For the text-containing cell, return its midpoint in (X, Y) coordinate format. 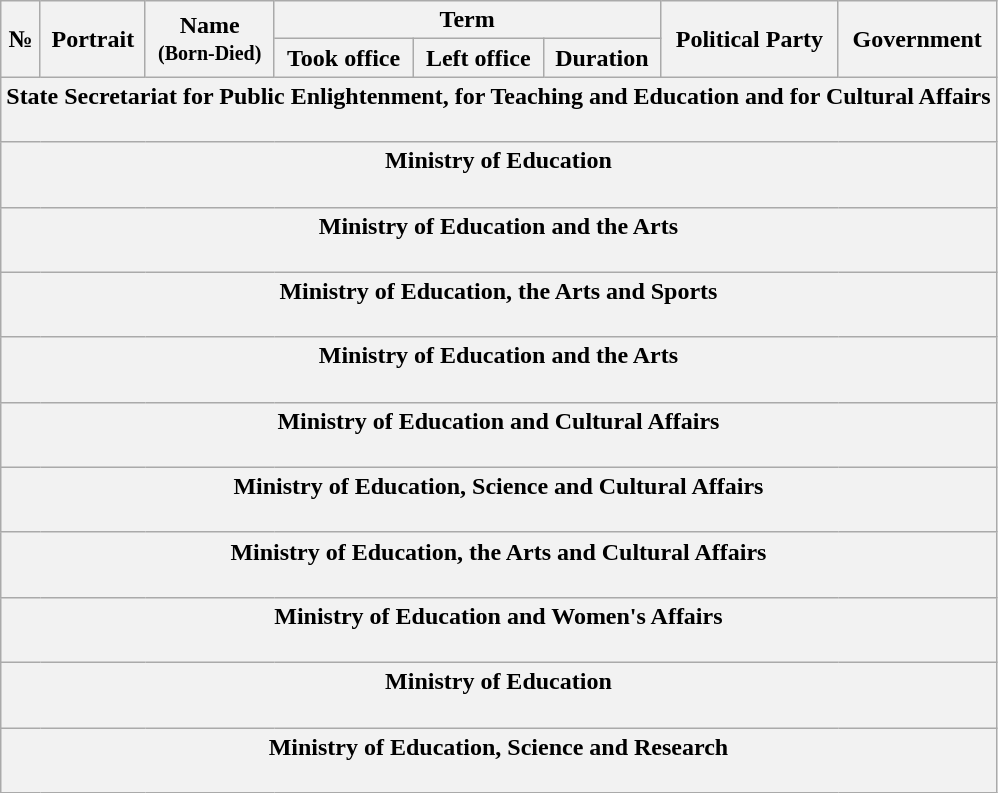
Duration (602, 58)
Government (917, 39)
Took office (344, 58)
№ (20, 39)
Ministry of Education and Women's Affairs (498, 630)
State Secretariat for Public Enlightenment, for Teaching and Education and for Cultural Affairs (498, 110)
Ministry of Education, the Arts and Sports (498, 304)
Ministry of Education, Science and Research (498, 760)
Left office (478, 58)
Ministry of Education, the Arts and Cultural Affairs (498, 564)
Term (468, 20)
Ministry of Education, Science and Cultural Affairs (498, 500)
Name(Born-Died) (209, 39)
Ministry of Education and Cultural Affairs (498, 434)
Political Party (749, 39)
Portrait (92, 39)
